Scan for the cell matching the given text and deliver its (x, y) coordinate at center. 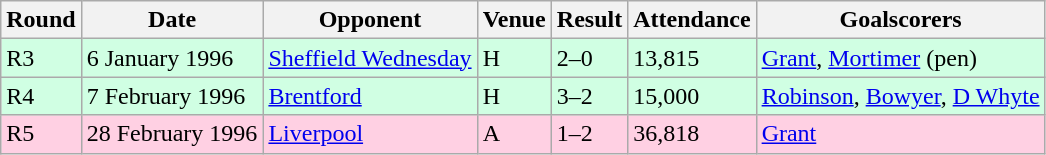
13,815 (692, 58)
Venue (514, 20)
Result (589, 20)
6 January 1996 (172, 58)
R5 (41, 134)
Liverpool (370, 134)
36,818 (692, 134)
Sheffield Wednesday (370, 58)
Brentford (370, 96)
2–0 (589, 58)
A (514, 134)
1–2 (589, 134)
Date (172, 20)
Opponent (370, 20)
Grant (900, 134)
28 February 1996 (172, 134)
15,000 (692, 96)
Grant, Mortimer (pen) (900, 58)
7 February 1996 (172, 96)
Attendance (692, 20)
R3 (41, 58)
Round (41, 20)
Goalscorers (900, 20)
R4 (41, 96)
3–2 (589, 96)
Robinson, Bowyer, D Whyte (900, 96)
